Locate the cell with the specified text and output its (X, Y) center coordinate. 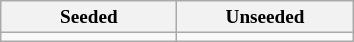
Unseeded (265, 17)
Seeded (89, 17)
